Return the [x, y] coordinate for the center point of the cell that contains the specified text.  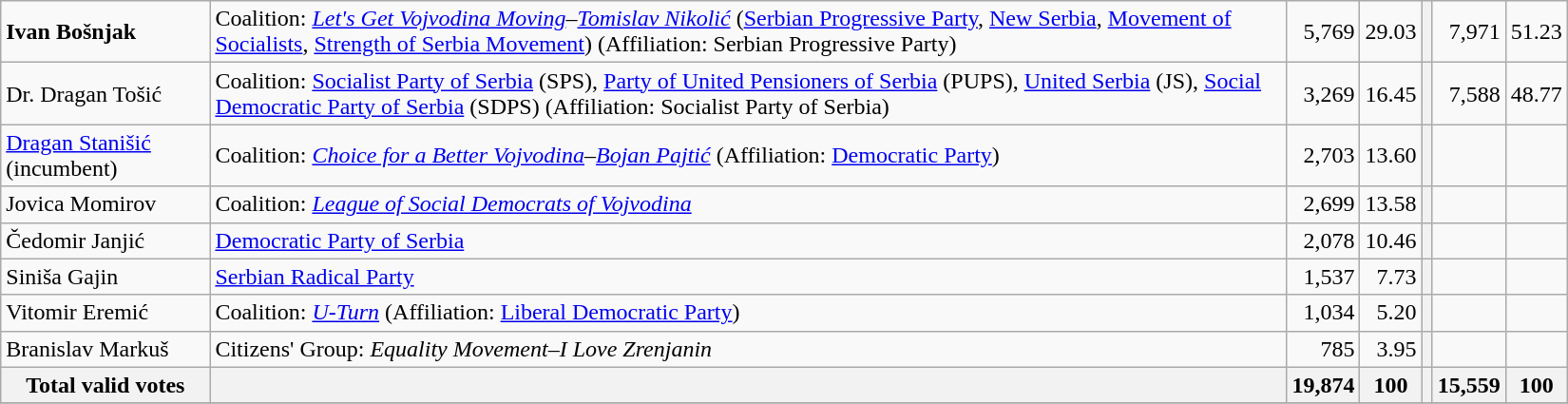
13.60 [1391, 156]
1,537 [1323, 277]
Vitomir Eremić [105, 313]
2,699 [1323, 204]
10.46 [1391, 240]
19,874 [1323, 385]
2,703 [1323, 156]
16.45 [1391, 93]
5,769 [1323, 32]
3,269 [1323, 93]
Čedomir Janjić [105, 240]
13.58 [1391, 204]
Dr. Dragan Tošić [105, 93]
1,034 [1323, 313]
29.03 [1391, 32]
Coalition: Choice for a Better Vojvodina–Bojan Pajtić (Affiliation: Democratic Party) [749, 156]
5.20 [1391, 313]
Democratic Party of Serbia [749, 240]
Siniša Gajin [105, 277]
Coalition: U-Turn (Affiliation: Liberal Democratic Party) [749, 313]
Dragan Stanišić (incumbent) [105, 156]
Coalition: League of Social Democrats of Vojvodina [749, 204]
Branislav Markuš [105, 349]
Ivan Bošnjak [105, 32]
7.73 [1391, 277]
Citizens' Group: Equality Movement–I Love Zrenjanin [749, 349]
785 [1323, 349]
7,588 [1469, 93]
Serbian Radical Party [749, 277]
Total valid votes [105, 385]
Jovica Momirov [105, 204]
7,971 [1469, 32]
15,559 [1469, 385]
51.23 [1536, 32]
2,078 [1323, 240]
48.77 [1536, 93]
3.95 [1391, 349]
